For the text-containing cell, return its midpoint in (X, Y) coordinate format. 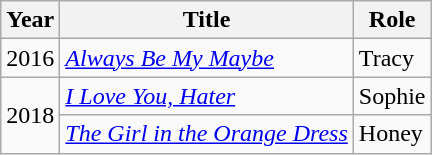
2016 (30, 58)
Role (392, 20)
Title (207, 20)
2018 (30, 115)
Honey (392, 134)
The Girl in the Orange Dress (207, 134)
Always Be My Maybe (207, 58)
Tracy (392, 58)
Year (30, 20)
I Love You, Hater (207, 96)
Sophie (392, 96)
